Find where the given text appears and provide that cell's center as [X, Y] coordinate. 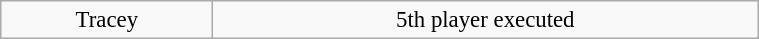
Tracey [106, 20]
5th player executed [485, 20]
